Detect which cell encompasses the target text, then output its [x, y] center coordinate. 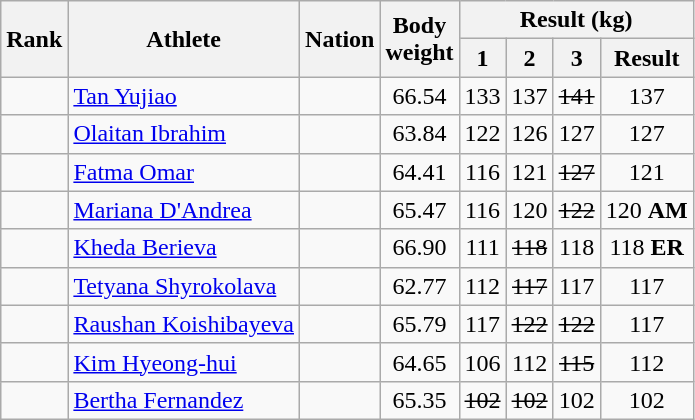
66.54 [420, 96]
64.41 [420, 172]
Rank [34, 39]
Kim Hyeong-hui [184, 362]
Tetyana Shyrokolava [184, 286]
1 [482, 58]
133 [482, 96]
64.65 [420, 362]
Raushan Koishibayeva [184, 324]
65.47 [420, 210]
120 [530, 210]
115 [576, 362]
Fatma Omar [184, 172]
Bertha Fernandez [184, 400]
Mariana D'Andrea [184, 210]
66.90 [420, 248]
106 [482, 362]
120 AM [646, 210]
118 ER [646, 248]
Result (kg) [576, 20]
Kheda Berieva [184, 248]
Olaitan Ibrahim [184, 134]
141 [576, 96]
2 [530, 58]
62.77 [420, 286]
Nation [340, 39]
126 [530, 134]
Athlete [184, 39]
Result [646, 58]
65.35 [420, 400]
3 [576, 58]
Tan Yujiao [184, 96]
111 [482, 248]
65.79 [420, 324]
Bodyweight [420, 39]
63.84 [420, 134]
